Scan for the cell matching the given text and deliver its (x, y) coordinate at center. 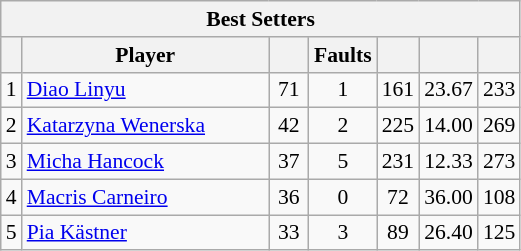
108 (500, 197)
72 (398, 197)
Macris Carneiro (146, 197)
231 (398, 162)
37 (289, 162)
Player (146, 55)
Katarzyna Wenerska (146, 126)
233 (500, 90)
36.00 (448, 197)
269 (500, 126)
36 (289, 197)
42 (289, 126)
26.40 (448, 233)
12.33 (448, 162)
0 (343, 197)
Pia Kästner (146, 233)
125 (500, 233)
Diao Linyu (146, 90)
33 (289, 233)
89 (398, 233)
Micha Hancock (146, 162)
Faults (343, 55)
23.67 (448, 90)
273 (500, 162)
Best Setters (261, 19)
225 (398, 126)
4 (12, 197)
161 (398, 90)
14.00 (448, 126)
71 (289, 90)
